Find where the given text appears and provide that cell's center as (x, y) coordinate. 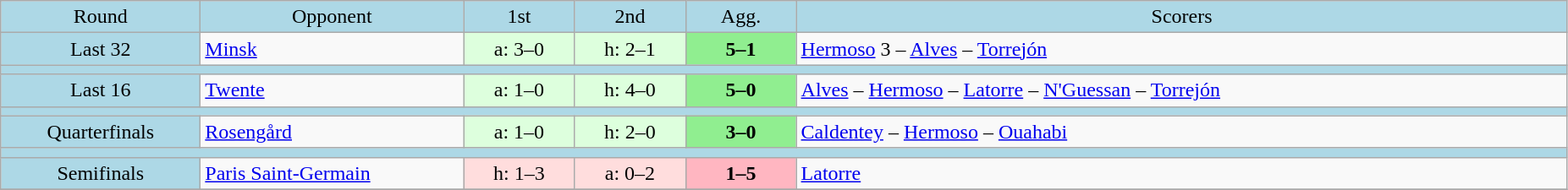
Last 16 (101, 90)
Caldentey – Hermoso – Ouahabi (1181, 132)
Paris Saint-Germain (332, 173)
Agg. (741, 17)
h: 2–1 (630, 49)
h: 2–0 (630, 132)
Scorers (1181, 17)
Last 32 (101, 49)
Semifinals (101, 173)
5–1 (741, 49)
5–0 (741, 90)
Twente (332, 90)
Quarterfinals (101, 132)
Latorre (1181, 173)
2nd (630, 17)
Round (101, 17)
Rosengård (332, 132)
a: 3–0 (520, 49)
Minsk (332, 49)
1st (520, 17)
Opponent (332, 17)
1–5 (741, 173)
h: 1–3 (520, 173)
h: 4–0 (630, 90)
a: 0–2 (630, 173)
3–0 (741, 132)
Alves – Hermoso – Latorre – N'Guessan – Torrejón (1181, 90)
Hermoso 3 – Alves – Torrejón (1181, 49)
